For the text-containing cell, return its midpoint in [x, y] coordinate format. 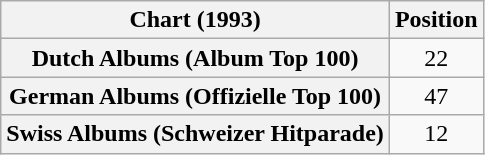
Chart (1993) [196, 20]
Dutch Albums (Album Top 100) [196, 58]
German Albums (Offizielle Top 100) [196, 96]
12 [436, 134]
Swiss Albums (Schweizer Hitparade) [196, 134]
Position [436, 20]
22 [436, 58]
47 [436, 96]
